Capture the cell that displays the provided text and extract its (x, y) central coordinate. 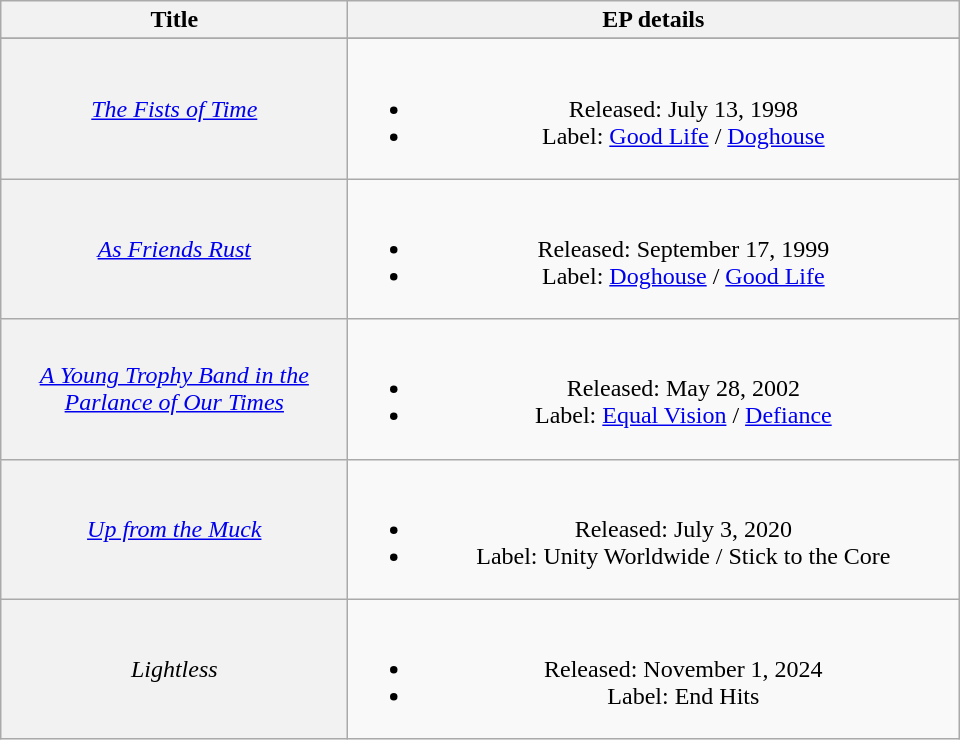
As Friends Rust (174, 249)
Lightless (174, 669)
Released: November 1, 2024Label: End Hits (654, 669)
Title (174, 20)
Released: July 13, 1998Label: Good Life / Doghouse (654, 109)
A Young Trophy Band in the Parlance of Our Times (174, 389)
EP details (654, 20)
Released: May 28, 2002Label: Equal Vision / Defiance (654, 389)
The Fists of Time (174, 109)
Released: September 17, 1999Label: Doghouse / Good Life (654, 249)
Up from the Muck (174, 529)
Released: July 3, 2020Label: Unity Worldwide / Stick to the Core (654, 529)
